Return [X, Y] of the center of cell containing provided text 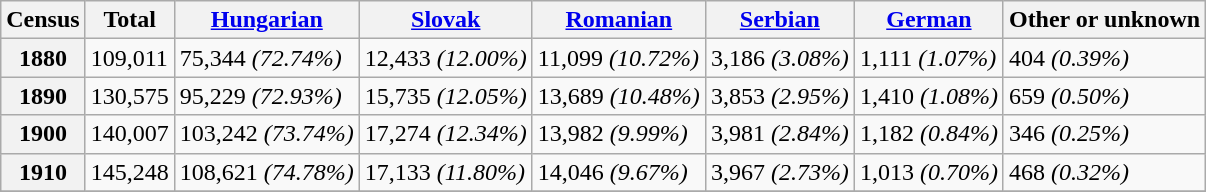
1,013 (0.70%) [928, 172]
140,007 [130, 134]
Hungarian [266, 20]
15,735 (12.05%) [446, 96]
1890 [43, 96]
95,229 (72.93%) [266, 96]
Romanian [618, 20]
3,967 (2.73%) [780, 172]
Other or unknown [1104, 20]
109,011 [130, 58]
Total [130, 20]
1,410 (1.08%) [928, 96]
1880 [43, 58]
11,099 (10.72%) [618, 58]
3,853 (2.95%) [780, 96]
3,981 (2.84%) [780, 134]
3,186 (3.08%) [780, 58]
Slovak [446, 20]
Census [43, 20]
404 (0.39%) [1104, 58]
346 (0.25%) [1104, 134]
17,274 (12.34%) [446, 134]
659 (0.50%) [1104, 96]
12,433 (12.00%) [446, 58]
468 (0.32%) [1104, 172]
108,621 (74.78%) [266, 172]
13,982 (9.99%) [618, 134]
145,248 [130, 172]
13,689 (10.48%) [618, 96]
Serbian [780, 20]
103,242 (73.74%) [266, 134]
17,133 (11.80%) [446, 172]
1910 [43, 172]
130,575 [130, 96]
1,111 (1.07%) [928, 58]
1900 [43, 134]
German [928, 20]
14,046 (9.67%) [618, 172]
75,344 (72.74%) [266, 58]
1,182 (0.84%) [928, 134]
